Return (X, Y) of the center of cell containing provided text 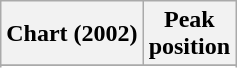
Chart (2002) (72, 34)
Peakposition (189, 34)
